Determine the [x, y] coordinate at the center of the cell enclosing the given text.  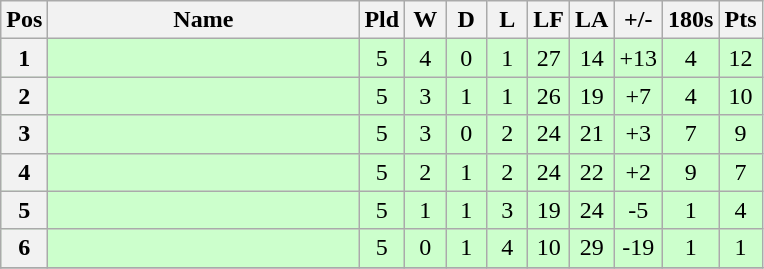
-5 [638, 210]
W [426, 20]
L [508, 20]
27 [549, 58]
+/- [638, 20]
22 [592, 172]
6 [24, 248]
29 [592, 248]
180s [691, 20]
12 [740, 58]
14 [592, 58]
Name [204, 20]
LA [592, 20]
+7 [638, 96]
-19 [638, 248]
Pos [24, 20]
Pld [382, 20]
21 [592, 134]
D [466, 20]
+3 [638, 134]
LF [549, 20]
26 [549, 96]
+13 [638, 58]
Pts [740, 20]
+2 [638, 172]
